From the cell containing the given text, extract its center point as [X, Y] coordinate. 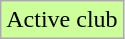
Active club [62, 20]
